Find where the given text appears and provide that cell's center as (X, Y) coordinate. 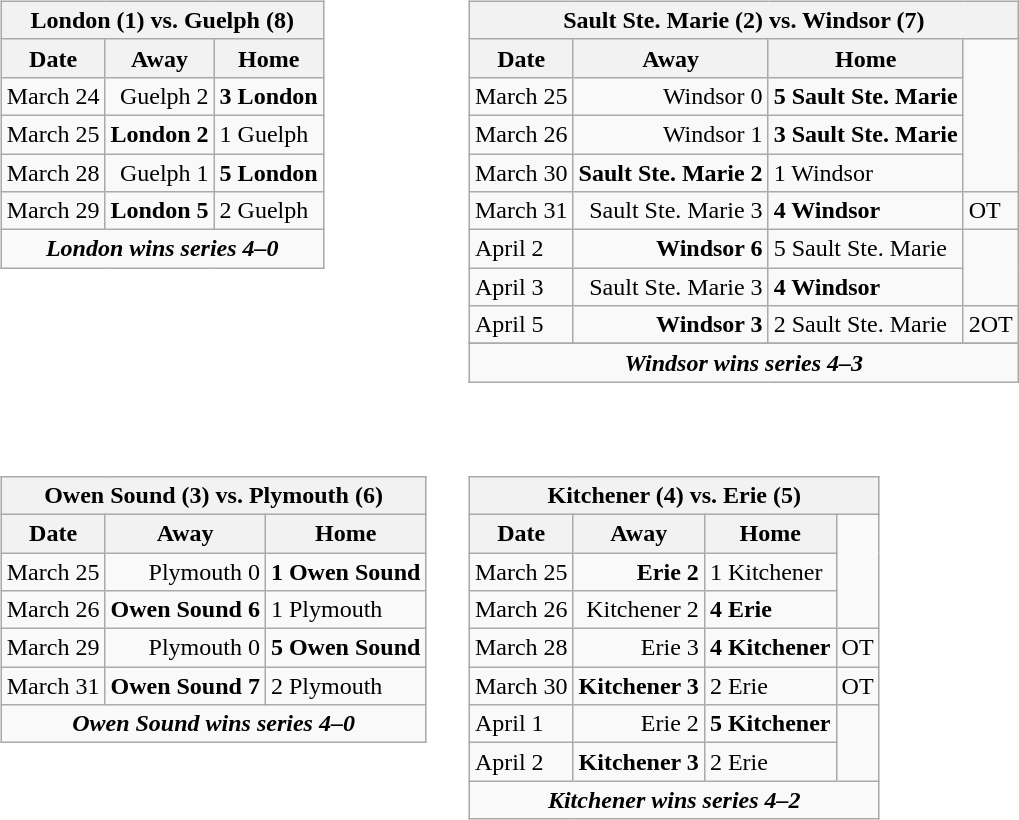
Kitchener 2 (638, 610)
April 3 (521, 287)
Owen Sound 7 (185, 686)
5 London (268, 173)
4 Kitchener (770, 648)
London (1) vs. Guelph (8) (162, 20)
2 Guelph (268, 211)
Guelph 1 (160, 173)
1 Owen Sound (345, 571)
Sault Ste. Marie (2) vs. Windsor (7) (744, 20)
3 London (268, 96)
1 Kitchener (770, 571)
Guelph 2 (160, 96)
Windsor 6 (670, 249)
Windsor 3 (670, 325)
Sault Ste. Marie 2 (670, 173)
2 Sault Ste. Marie (866, 325)
Erie 3 (638, 648)
Windsor 1 (670, 134)
Owen Sound wins series 4–0 (214, 724)
2 Plymouth (345, 686)
April 1 (521, 724)
1 Plymouth (345, 610)
March 24 (53, 96)
4 Erie (770, 610)
Windsor wins series 4–3 (744, 363)
5 Kitchener (770, 724)
Kitchener wins series 4–2 (674, 800)
Kitchener (4) vs. Erie (5) (674, 495)
Owen Sound 6 (185, 610)
Owen Sound (3) vs. Plymouth (6) (214, 495)
5 Owen Sound (345, 648)
London wins series 4–0 (162, 249)
2OT (990, 325)
Windsor 0 (670, 96)
London 2 (160, 134)
1 Windsor (866, 173)
London 5 (160, 211)
April 5 (521, 325)
1 Guelph (268, 134)
3 Sault Ste. Marie (866, 134)
